Find where the given text appears and provide that cell's center as (X, Y) coordinate. 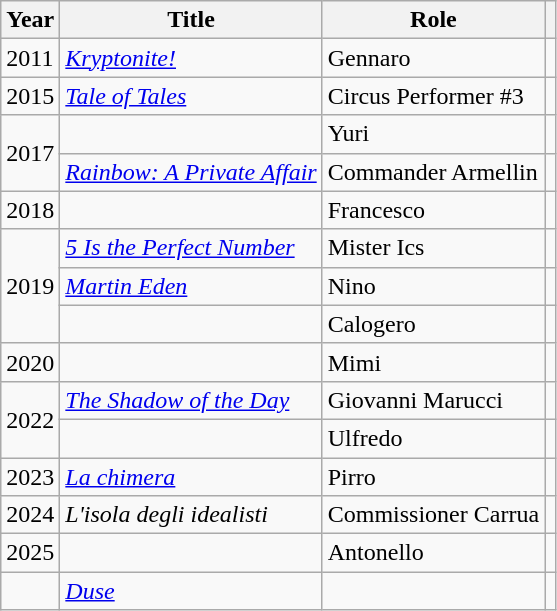
2020 (30, 362)
2018 (30, 210)
Duse (191, 591)
Calogero (433, 324)
Commander Armellin (433, 172)
Martin Eden (191, 286)
2017 (30, 153)
Nino (433, 286)
Ulfredo (433, 438)
2024 (30, 515)
The Shadow of the Day (191, 400)
Antonello (433, 553)
Title (191, 20)
2015 (30, 96)
Mister Ics (433, 248)
2022 (30, 419)
Commissioner Carrua (433, 515)
Gennaro (433, 58)
Giovanni Marucci (433, 400)
2025 (30, 553)
2011 (30, 58)
Francesco (433, 210)
Year (30, 20)
L'isola degli idealisti (191, 515)
2019 (30, 286)
Mimi (433, 362)
La chimera (191, 477)
Role (433, 20)
Circus Performer #3 (433, 96)
2023 (30, 477)
5 Is the Perfect Number (191, 248)
Pirro (433, 477)
Tale of Tales (191, 96)
Yuri (433, 134)
Kryptonite! (191, 58)
Rainbow: A Private Affair (191, 172)
